Provide the [X, Y] coordinate of the cell's center where the given text is located.  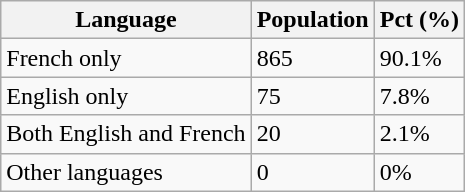
Other languages [126, 172]
865 [312, 58]
Both English and French [126, 134]
Pct (%) [419, 20]
0 [312, 172]
Language [126, 20]
English only [126, 96]
75 [312, 96]
90.1% [419, 58]
20 [312, 134]
French only [126, 58]
7.8% [419, 96]
2.1% [419, 134]
0% [419, 172]
Population [312, 20]
